Return the [X, Y] coordinate for the center point of the cell that contains the specified text.  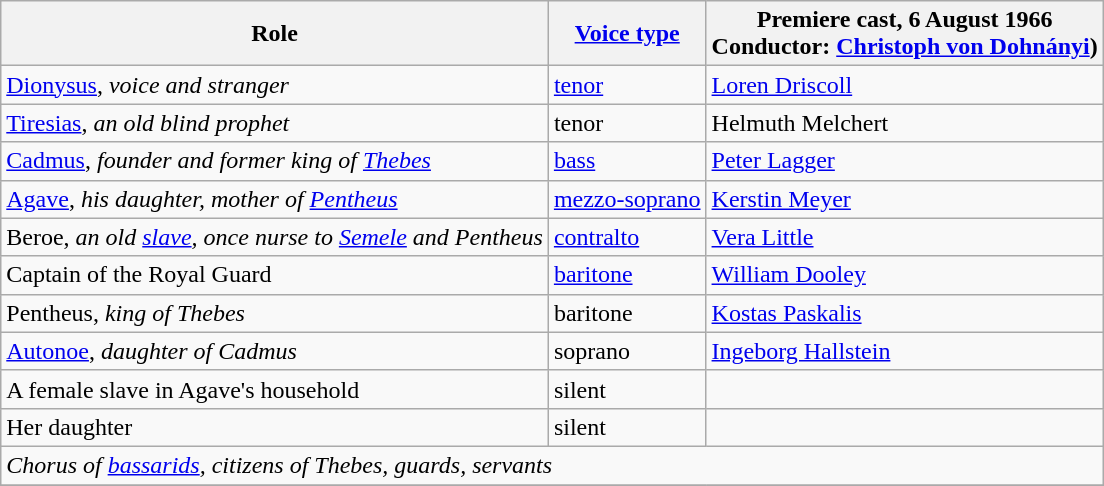
Her daughter [275, 427]
Peter Lagger [904, 161]
William Dooley [904, 275]
Role [275, 34]
mezzo-soprano [627, 199]
Premiere cast, 6 August 1966Conductor: Christoph von Dohnányi) [904, 34]
Cadmus, founder and former king of Thebes [275, 161]
Beroe, an old slave, once nurse to Semele and Pentheus [275, 237]
Vera Little [904, 237]
Pentheus, king of Thebes [275, 313]
Agave, his daughter, mother of Pentheus [275, 199]
Helmuth Melchert [904, 123]
Ingeborg Hallstein [904, 351]
Loren Driscoll [904, 85]
contralto [627, 237]
Kerstin Meyer [904, 199]
Tiresias, an old blind prophet [275, 123]
A female slave in Agave's household [275, 389]
Autonoe, daughter of Cadmus [275, 351]
Captain of the Royal Guard [275, 275]
bass [627, 161]
Kostas Paskalis [904, 313]
Dionysus, voice and stranger [275, 85]
Chorus of bassarids, citizens of Thebes, guards, servants [552, 465]
soprano [627, 351]
Voice type [627, 34]
